Provide the [X, Y] coordinate of the cell's center where the given text is located.  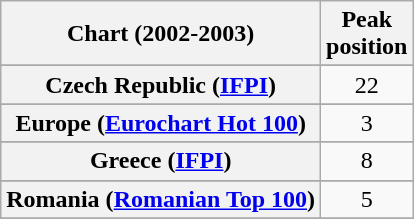
Czech Republic (IFPI) [161, 85]
5 [367, 199]
Europe (Eurochart Hot 100) [161, 123]
22 [367, 85]
3 [367, 123]
Greece (IFPI) [161, 161]
Chart (2002-2003) [161, 34]
Peakposition [367, 34]
Romania (Romanian Top 100) [161, 199]
8 [367, 161]
